Pinpoint the cell where the given text exists, returning its [x, y] midpoint coordinate. 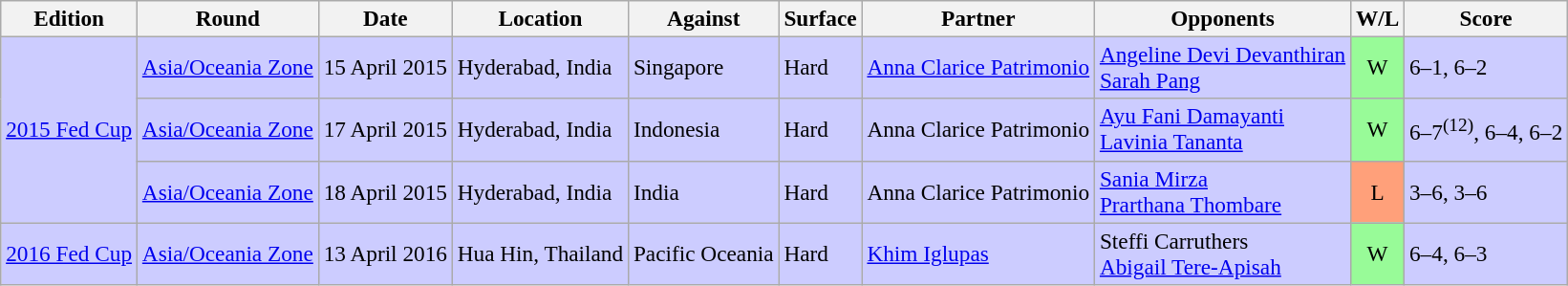
13 April 2016 [385, 253]
Opponents [1223, 18]
Round [227, 18]
Sania Mirza Prarthana Thombare [1223, 191]
2016 Fed Cup [69, 253]
Score [1487, 18]
Steffi Carruthers Abigail Tere-Apisah [1223, 253]
Against [703, 18]
W/L [1378, 18]
India [703, 191]
Hua Hin, Thailand [540, 253]
Angeline Devi Devanthiran Sarah Pang [1223, 67]
15 April 2015 [385, 67]
18 April 2015 [385, 191]
Indonesia [703, 130]
L [1378, 191]
Khim Iglupas [978, 253]
Singapore [703, 67]
Location [540, 18]
Edition [69, 18]
3–6, 3–6 [1487, 191]
Surface [820, 18]
Partner [978, 18]
Date [385, 18]
Pacific Oceania [703, 253]
6–1, 6–2 [1487, 67]
Ayu Fani Damayanti Lavinia Tananta [1223, 130]
6–4, 6–3 [1487, 253]
6–7(12), 6–4, 6–2 [1487, 130]
17 April 2015 [385, 130]
2015 Fed Cup [69, 129]
